Extract the (x, y) coordinate from the center of the cell holding the provided text.  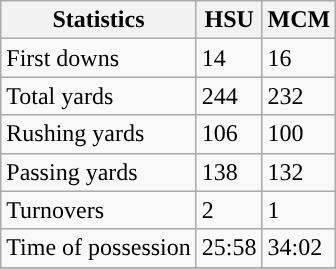
Passing yards (99, 172)
Turnovers (99, 210)
MCM (299, 20)
HSU (229, 20)
1 (299, 210)
16 (299, 58)
106 (229, 134)
34:02 (299, 248)
100 (299, 134)
Time of possession (99, 248)
2 (229, 210)
132 (299, 172)
232 (299, 96)
Total yards (99, 96)
25:58 (229, 248)
244 (229, 96)
14 (229, 58)
Rushing yards (99, 134)
138 (229, 172)
First downs (99, 58)
Statistics (99, 20)
